Identify which cell holds the provided text, then report its [x, y] central coordinate. 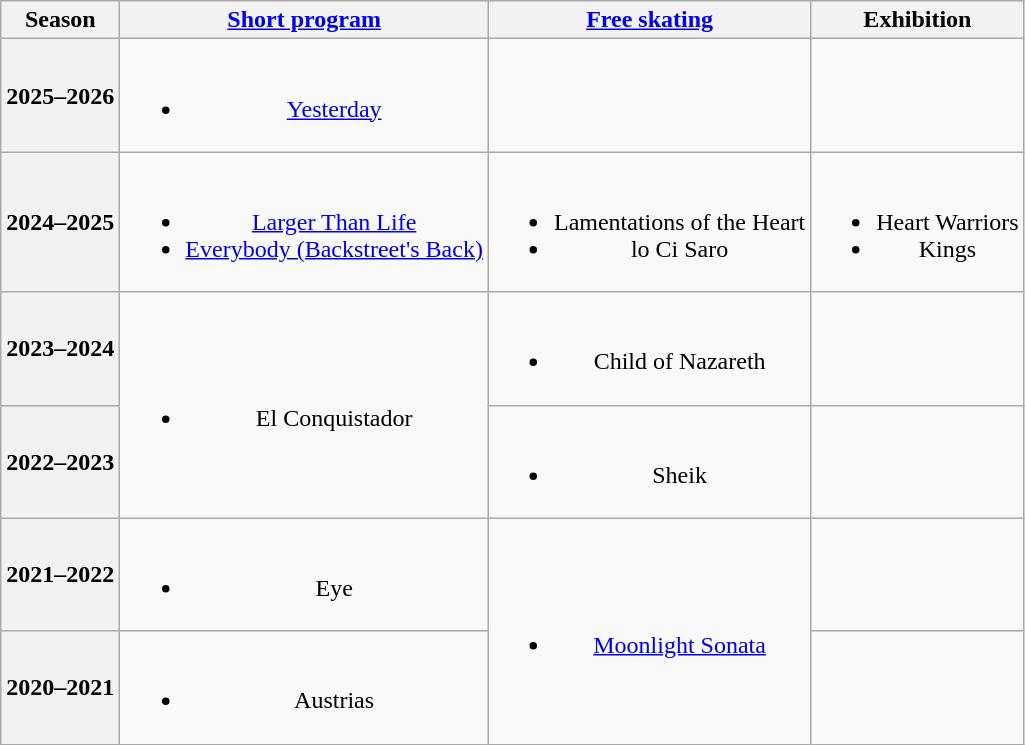
Heart Warriors Kings [918, 222]
2021–2022 [60, 574]
Free skating [649, 20]
Short program [304, 20]
Lamentations of the Heart lo Ci Saro [649, 222]
Austrias [304, 688]
Moonlight Sonata [649, 631]
2025–2026 [60, 96]
El Conquistador [304, 405]
Sheik [649, 462]
Larger Than LifeEverybody (Backstreet's Back) [304, 222]
Child of Nazareth [649, 348]
2023–2024 [60, 348]
Season [60, 20]
2020–2021 [60, 688]
Exhibition [918, 20]
Yesterday [304, 96]
2022–2023 [60, 462]
2024–2025 [60, 222]
Eye [304, 574]
